Determine the [X, Y] coordinate at the center of the cell enclosing the given text.  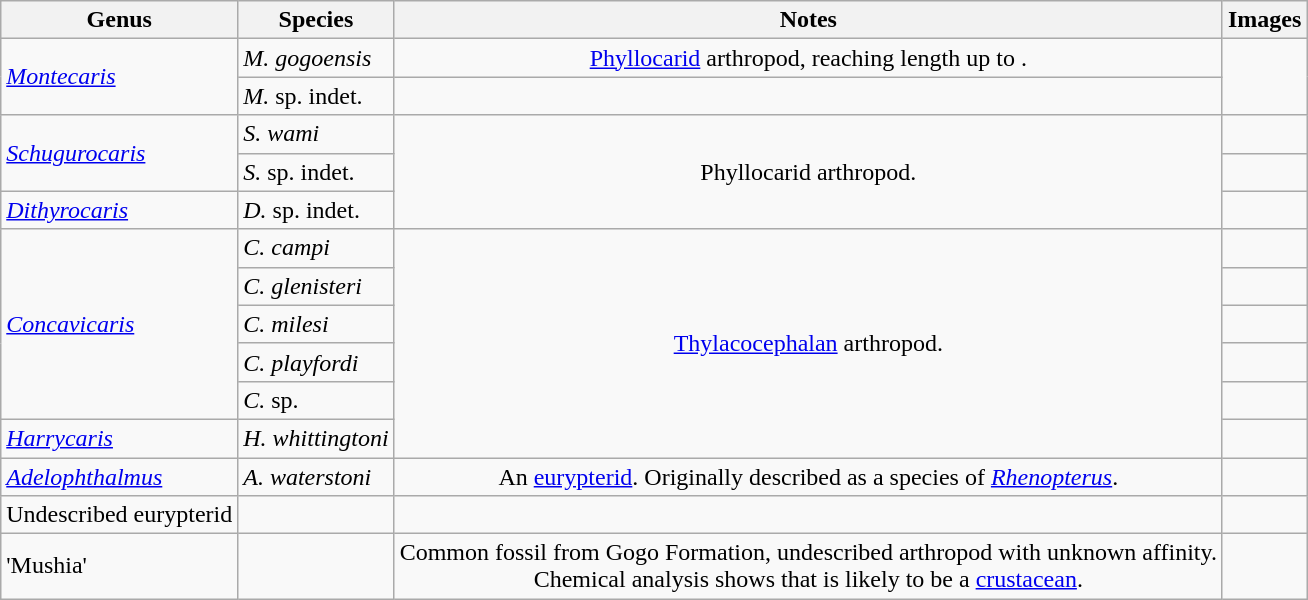
Undescribed eurypterid [120, 515]
C. milesi [316, 324]
C. playfordi [316, 362]
C. campi [316, 248]
Species [316, 20]
H. whittingtoni [316, 438]
Common fossil from Gogo Formation, undescribed arthropod with unknown affinity. Chemical analysis shows that is likely to be a crustacean. [808, 566]
Adelophthalmus [120, 477]
D. sp. indet. [316, 210]
Schugurocaris [120, 153]
M. sp. indet. [316, 96]
A. waterstoni [316, 477]
Notes [808, 20]
Phyllocarid arthropod. [808, 172]
'Mushia' [120, 566]
M. gogoensis [316, 58]
C. glenisteri [316, 286]
Images [1264, 20]
Montecaris [120, 77]
C. sp. [316, 400]
Dithyrocaris [120, 210]
Harrycaris [120, 438]
Phyllocarid arthropod, reaching length up to . [808, 58]
S. sp. indet. [316, 172]
S. wami [316, 134]
Concavicaris [120, 324]
Genus [120, 20]
An eurypterid. Originally described as a species of Rhenopterus. [808, 477]
Thylacocephalan arthropod. [808, 343]
